Return the (x, y) coordinate for the center point of the cell that contains the specified text.  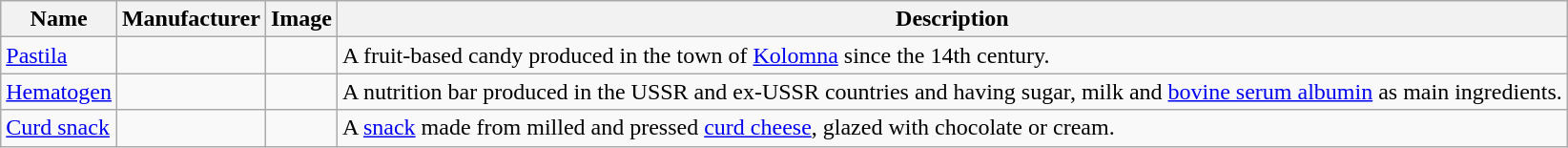
Description (952, 19)
Curd snack (59, 128)
Image (301, 19)
Manufacturer (191, 19)
A snack made from milled and pressed curd cheese, glazed with chocolate or cream. (952, 128)
Hematogen (59, 92)
Name (59, 19)
Pastila (59, 55)
A nutrition bar produced in the USSR and ex-USSR countries and having sugar, milk and bovine serum albumin as main ingredients. (952, 92)
A fruit-based candy produced in the town of Kolomna since the 14th century. (952, 55)
